Search for the cell housing the specified text and yield its (x, y) center coordinate. 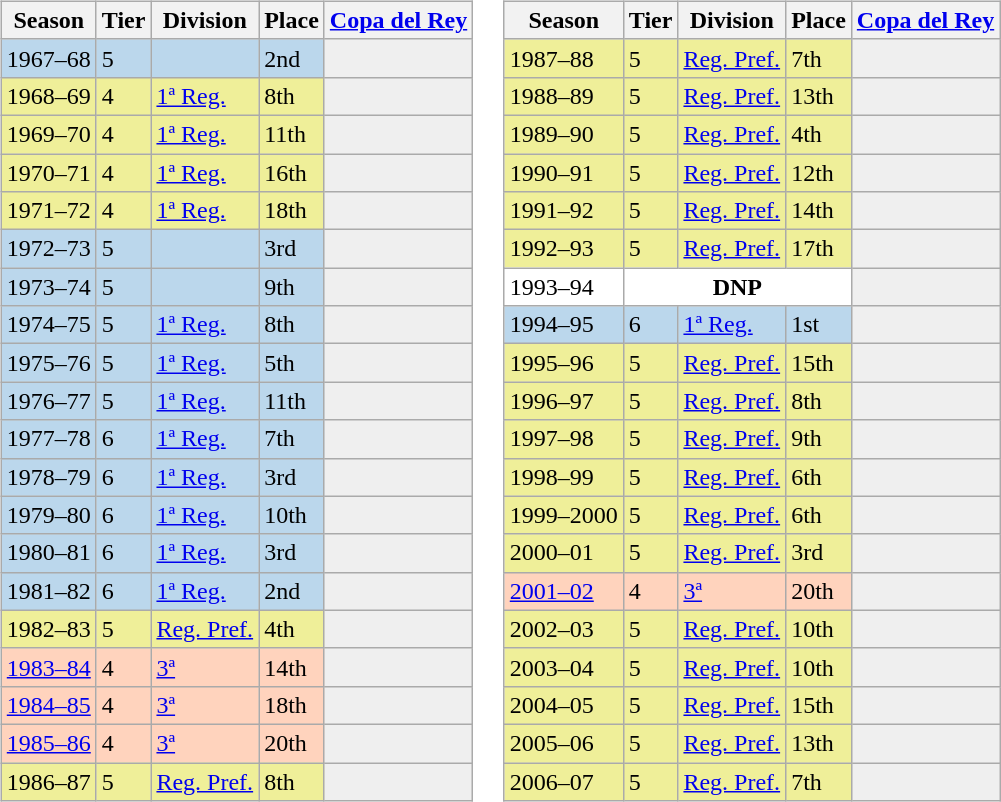
1979–80 (48, 515)
1st (819, 325)
1990–91 (564, 173)
1977–78 (48, 439)
1999–2000 (564, 515)
1971–72 (48, 211)
1982–83 (48, 629)
DNP (737, 287)
1980–81 (48, 553)
1994–95 (564, 325)
2004–05 (564, 705)
12th (819, 173)
1976–77 (48, 401)
1978–79 (48, 477)
1970–71 (48, 173)
1985–86 (48, 743)
1987–88 (564, 58)
1983–84 (48, 667)
1981–82 (48, 591)
2006–07 (564, 781)
1967–68 (48, 58)
1998–99 (564, 477)
2000–01 (564, 553)
1992–93 (564, 249)
17th (819, 249)
2005–06 (564, 743)
1974–75 (48, 325)
1968–69 (48, 96)
1973–74 (48, 287)
1996–97 (564, 401)
1993–94 (564, 287)
2002–03 (564, 629)
1972–73 (48, 249)
1986–87 (48, 781)
1989–90 (564, 134)
1969–70 (48, 134)
1995–96 (564, 363)
1997–98 (564, 439)
5th (292, 363)
1988–89 (564, 96)
1975–76 (48, 363)
1991–92 (564, 211)
2003–04 (564, 667)
1984–85 (48, 705)
2001–02 (564, 591)
16th (292, 173)
